Return [X, Y] of the center of cell containing provided text 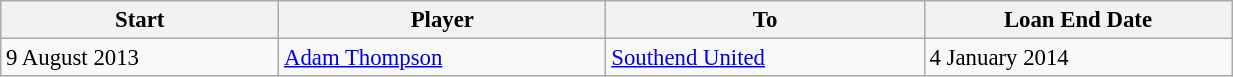
Adam Thompson [442, 58]
Player [442, 20]
Loan End Date [1078, 20]
To [765, 20]
9 August 2013 [140, 58]
Southend United [765, 58]
Start [140, 20]
4 January 2014 [1078, 58]
